Search for the cell housing the specified text and yield its [X, Y] center coordinate. 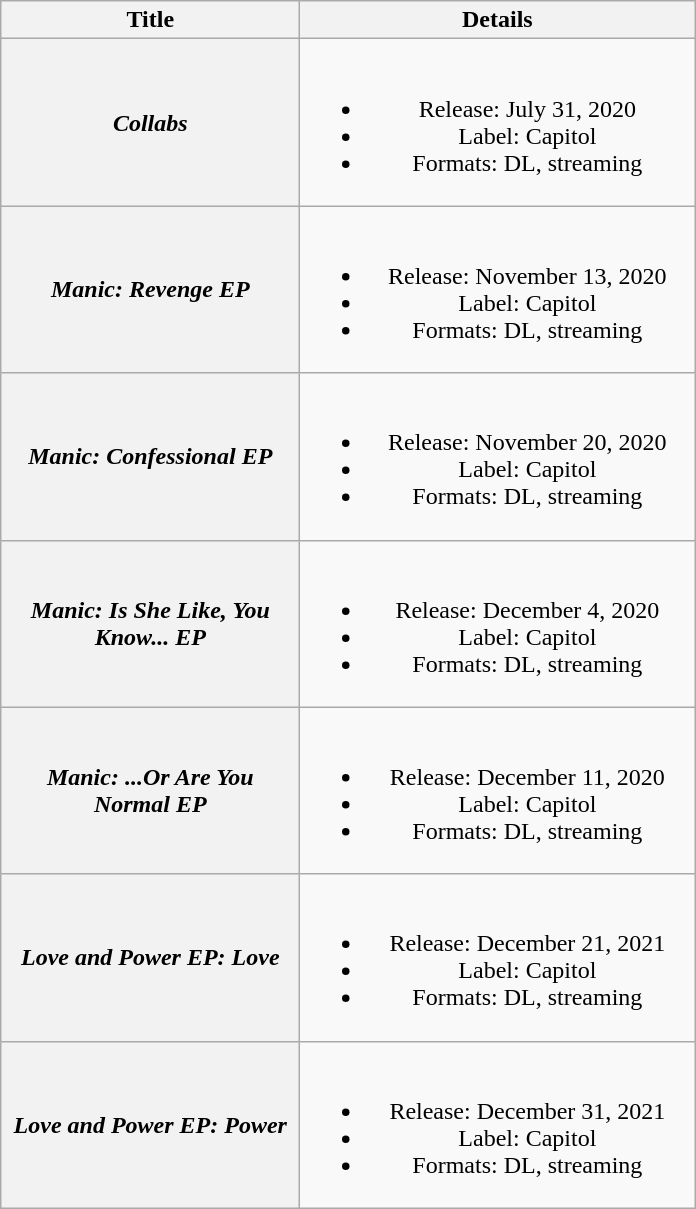
Manic: ...Or Are You Normal EP [150, 790]
Release: December 4, 2020Label: CapitolFormats: DL, streaming [498, 624]
Details [498, 20]
Manic: Confessional EP [150, 456]
Release: November 13, 2020Label: CapitolFormats: DL, streaming [498, 290]
Love and Power EP: Power [150, 1124]
Release: December 11, 2020Label: CapitolFormats: DL, streaming [498, 790]
Collabs [150, 122]
Release: July 31, 2020Label: CapitolFormats: DL, streaming [498, 122]
Release: December 21, 2021Label: CapitolFormats: DL, streaming [498, 958]
Manic: Is She Like, You Know... EP [150, 624]
Manic: Revenge EP [150, 290]
Title [150, 20]
Release: December 31, 2021Label: CapitolFormats: DL, streaming [498, 1124]
Love and Power EP: Love [150, 958]
Release: November 20, 2020Label: CapitolFormats: DL, streaming [498, 456]
